Extract the (X, Y) coordinate from the center of the cell holding the provided text.  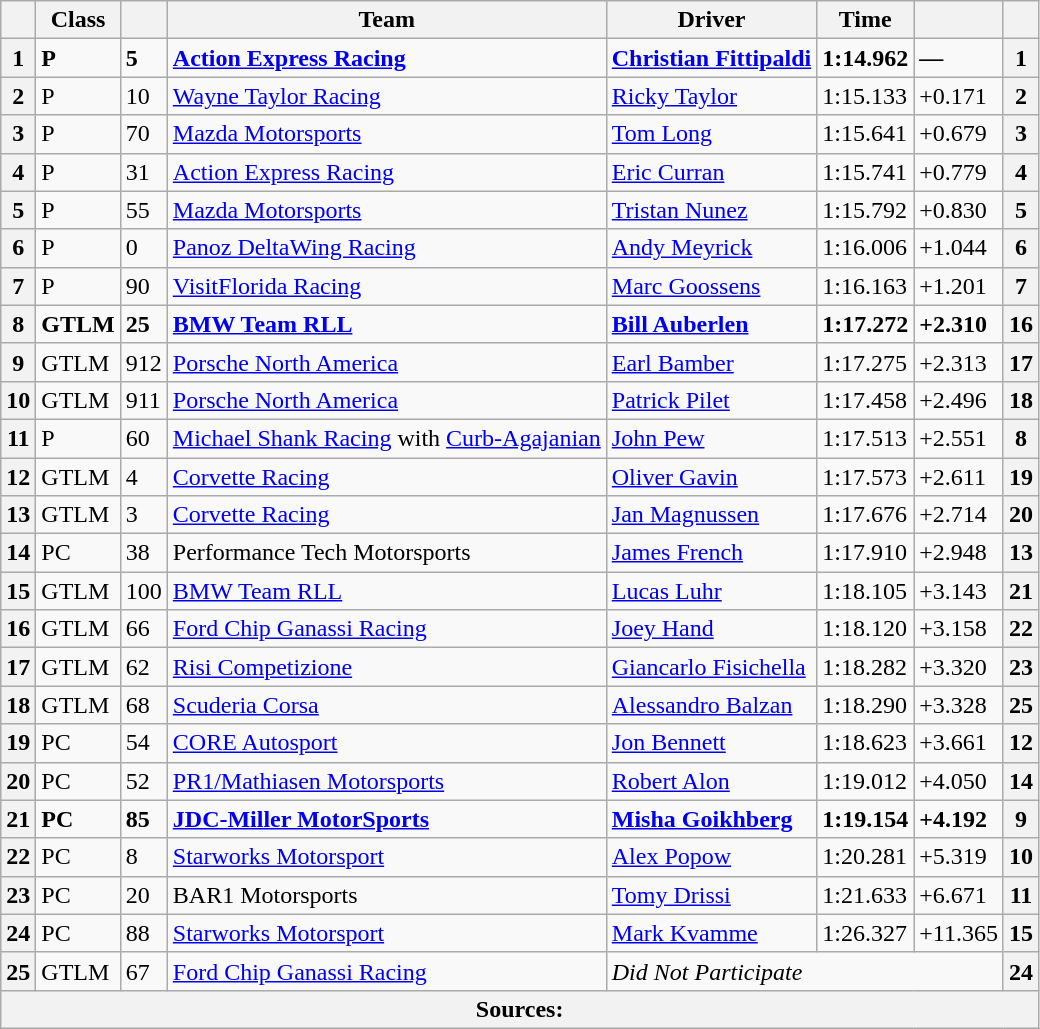
Giancarlo Fisichella (711, 667)
1:15.792 (866, 210)
Patrick Pilet (711, 400)
60 (144, 438)
+6.671 (959, 895)
Jon Bennett (711, 743)
JDC-Miller MotorSports (386, 819)
Wayne Taylor Racing (386, 96)
+3.158 (959, 629)
Class (78, 20)
1:19.154 (866, 819)
85 (144, 819)
Jan Magnussen (711, 515)
Lucas Luhr (711, 591)
James French (711, 553)
1:17.910 (866, 553)
Alessandro Balzan (711, 705)
Did Not Participate (804, 971)
55 (144, 210)
1:17.458 (866, 400)
1:15.133 (866, 96)
+0.779 (959, 172)
Mark Kvamme (711, 933)
Eric Curran (711, 172)
1:15.741 (866, 172)
Tom Long (711, 134)
+4.050 (959, 781)
62 (144, 667)
+3.328 (959, 705)
1:18.120 (866, 629)
1:18.290 (866, 705)
Oliver Gavin (711, 477)
PR1/Mathiasen Motorsports (386, 781)
+0.679 (959, 134)
+3.320 (959, 667)
Ricky Taylor (711, 96)
Christian Fittipaldi (711, 58)
1:17.272 (866, 324)
+0.171 (959, 96)
31 (144, 172)
Earl Bamber (711, 362)
1:26.327 (866, 933)
70 (144, 134)
+2.313 (959, 362)
1:16.163 (866, 286)
+1.201 (959, 286)
Robert Alon (711, 781)
1:20.281 (866, 857)
BAR1 Motorsports (386, 895)
+2.948 (959, 553)
1:17.513 (866, 438)
Panoz DeltaWing Racing (386, 248)
+1.044 (959, 248)
+0.830 (959, 210)
Driver (711, 20)
+11.365 (959, 933)
0 (144, 248)
100 (144, 591)
38 (144, 553)
Performance Tech Motorsports (386, 553)
+2.551 (959, 438)
CORE Autosport (386, 743)
Bill Auberlen (711, 324)
52 (144, 781)
+2.611 (959, 477)
Risi Competizione (386, 667)
+3.143 (959, 591)
911 (144, 400)
Joey Hand (711, 629)
1:19.012 (866, 781)
Tomy Drissi (711, 895)
68 (144, 705)
Tristan Nunez (711, 210)
Team (386, 20)
88 (144, 933)
1:14.962 (866, 58)
Marc Goossens (711, 286)
Scuderia Corsa (386, 705)
VisitFlorida Racing (386, 286)
1:18.623 (866, 743)
+2.310 (959, 324)
Time (866, 20)
1:15.641 (866, 134)
Misha Goikhberg (711, 819)
Andy Meyrick (711, 248)
+5.319 (959, 857)
1:17.676 (866, 515)
67 (144, 971)
90 (144, 286)
54 (144, 743)
+3.661 (959, 743)
+2.496 (959, 400)
66 (144, 629)
Alex Popow (711, 857)
912 (144, 362)
+4.192 (959, 819)
1:18.105 (866, 591)
Sources: (520, 1009)
— (959, 58)
1:16.006 (866, 248)
John Pew (711, 438)
1:17.573 (866, 477)
1:21.633 (866, 895)
+2.714 (959, 515)
Michael Shank Racing with Curb-Agajanian (386, 438)
1:18.282 (866, 667)
1:17.275 (866, 362)
